Return the [x, y] coordinate for the center point of the cell that contains the specified text.  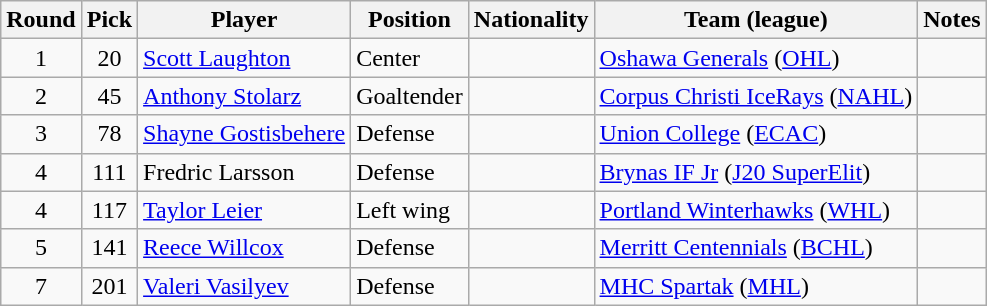
1 [41, 58]
2 [41, 96]
Shayne Gostisbehere [244, 134]
78 [109, 134]
Scott Laughton [244, 58]
45 [109, 96]
Merritt Centennials (BCHL) [756, 248]
Notes [952, 20]
117 [109, 210]
Round [41, 20]
Taylor Leier [244, 210]
Oshawa Generals (OHL) [756, 58]
Player [244, 20]
Left wing [410, 210]
Reece Willcox [244, 248]
Position [410, 20]
Team (league) [756, 20]
7 [41, 286]
3 [41, 134]
Nationality [531, 20]
МHC Spartak (MHL) [756, 286]
201 [109, 286]
Valeri Vasilyev [244, 286]
141 [109, 248]
111 [109, 172]
Brynas IF Jr (J20 SuperElit) [756, 172]
Corpus Christi IceRays (NAHL) [756, 96]
Pick [109, 20]
Goaltender [410, 96]
Anthony Stolarz [244, 96]
20 [109, 58]
Center [410, 58]
Portland Winterhawks (WHL) [756, 210]
5 [41, 248]
Union College (ECAC) [756, 134]
Fredric Larsson [244, 172]
